From the cell containing the given text, extract its center point as [X, Y] coordinate. 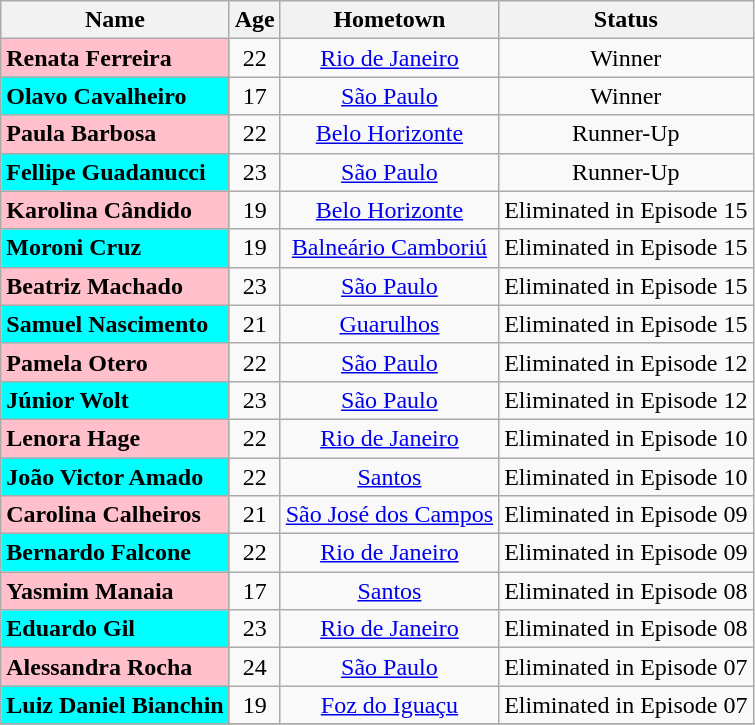
São José dos Campos [389, 515]
Bernardo Falcone [115, 553]
Foz do Iguaçu [389, 705]
Hometown [389, 20]
Moroni Cruz [115, 248]
Renata Ferreira [115, 58]
Carolina Calheiros [115, 515]
Samuel Nascimento [115, 324]
Eduardo Gil [115, 629]
Balneário Camboriú [389, 248]
24 [254, 667]
Olavo Cavalheiro [115, 96]
Status [626, 20]
Paula Barbosa [115, 134]
Alessandra Rocha [115, 667]
Yasmim Manaia [115, 591]
Karolina Cândido [115, 210]
Júnior Wolt [115, 400]
Fellipe Guadanucci [115, 172]
Pamela Otero [115, 362]
João Victor Amado [115, 477]
Age [254, 20]
Name [115, 20]
Lenora Hage [115, 438]
Beatriz Machado [115, 286]
Luiz Daniel Bianchin [115, 705]
Guarulhos [389, 324]
